Return (x, y) of the center of cell containing provided text 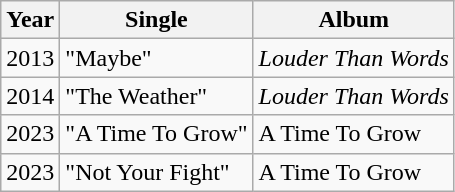
"Maybe" (156, 58)
Single (156, 20)
"Not Your Fight" (156, 172)
"A Time To Grow" (156, 134)
"The Weather" (156, 96)
2014 (30, 96)
2013 (30, 58)
Year (30, 20)
Album (354, 20)
